Extract the [x, y] coordinate from the center of the cell holding the provided text.  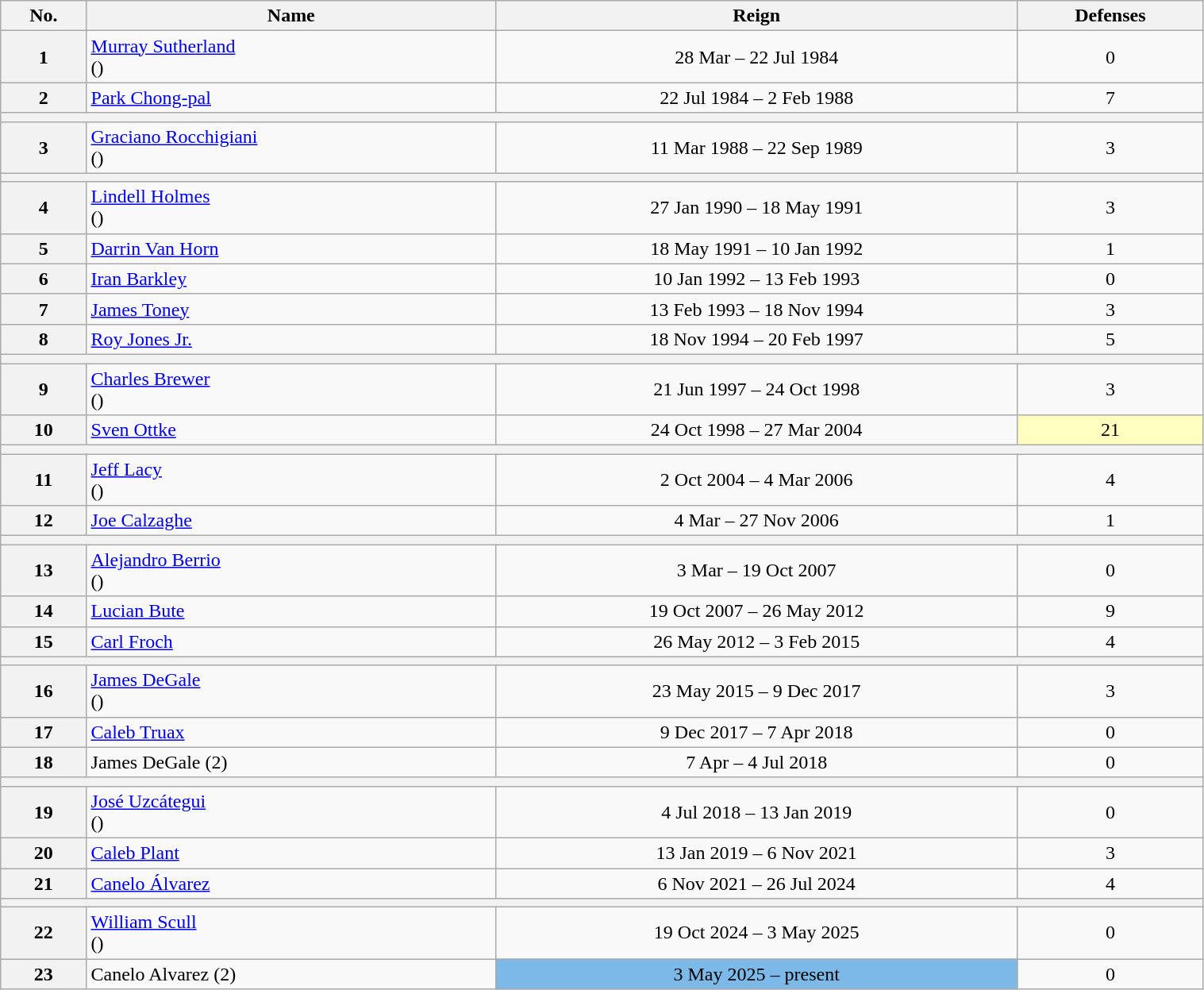
18 Nov 1994 – 20 Feb 1997 [757, 339]
Iran Barkley [291, 279]
9 Dec 2017 – 7 Apr 2018 [757, 732]
28 Mar – 22 Jul 1984 [757, 57]
Sven Ottke [291, 430]
8 [44, 339]
23 [44, 974]
Darrin Van Horn [291, 248]
6 Nov 2021 – 26 Jul 2024 [757, 884]
James Toney [291, 309]
William Scull() [291, 934]
Reign [757, 16]
10 [44, 430]
James DeGale() [291, 691]
18 May 1991 – 10 Jan 1992 [757, 248]
13 Feb 1993 – 18 Nov 1994 [757, 309]
16 [44, 691]
Caleb Truax [291, 732]
15 [44, 641]
James DeGale (2) [291, 762]
14 [44, 611]
23 May 2015 – 9 Dec 2017 [757, 691]
Alejandro Berrio() [291, 570]
Roy Jones Jr. [291, 339]
Charles Brewer() [291, 389]
Joe Calzaghe [291, 521]
Caleb Plant [291, 853]
Graciano Rocchigiani() [291, 148]
10 Jan 1992 – 13 Feb 1993 [757, 279]
Lucian Bute [291, 611]
4 Mar – 27 Nov 2006 [757, 521]
27 Jan 1990 – 18 May 1991 [757, 208]
24 Oct 1998 – 27 Mar 2004 [757, 430]
Carl Froch [291, 641]
3 May 2025 – present [757, 974]
22 [44, 934]
Jeff Lacy() [291, 480]
20 [44, 853]
13 [44, 570]
11 [44, 480]
José Uzcátegui() [291, 811]
21 Jun 1997 – 24 Oct 1998 [757, 389]
Name [291, 16]
Canelo Alvarez (2) [291, 974]
2 Oct 2004 – 4 Mar 2006 [757, 480]
17 [44, 732]
4 Jul 2018 – 13 Jan 2019 [757, 811]
Lindell Holmes() [291, 208]
Canelo Álvarez [291, 884]
6 [44, 279]
18 [44, 762]
22 Jul 1984 – 2 Feb 1988 [757, 98]
12 [44, 521]
No. [44, 16]
Park Chong-pal [291, 98]
3 Mar – 19 Oct 2007 [757, 570]
19 Oct 2024 – 3 May 2025 [757, 934]
Defenses [1110, 16]
13 Jan 2019 – 6 Nov 2021 [757, 853]
19 [44, 811]
2 [44, 98]
26 May 2012 – 3 Feb 2015 [757, 641]
11 Mar 1988 – 22 Sep 1989 [757, 148]
7 Apr – 4 Jul 2018 [757, 762]
Murray Sutherland() [291, 57]
19 Oct 2007 – 26 May 2012 [757, 611]
